Identify which cell holds the provided text, then report its (X, Y) central coordinate. 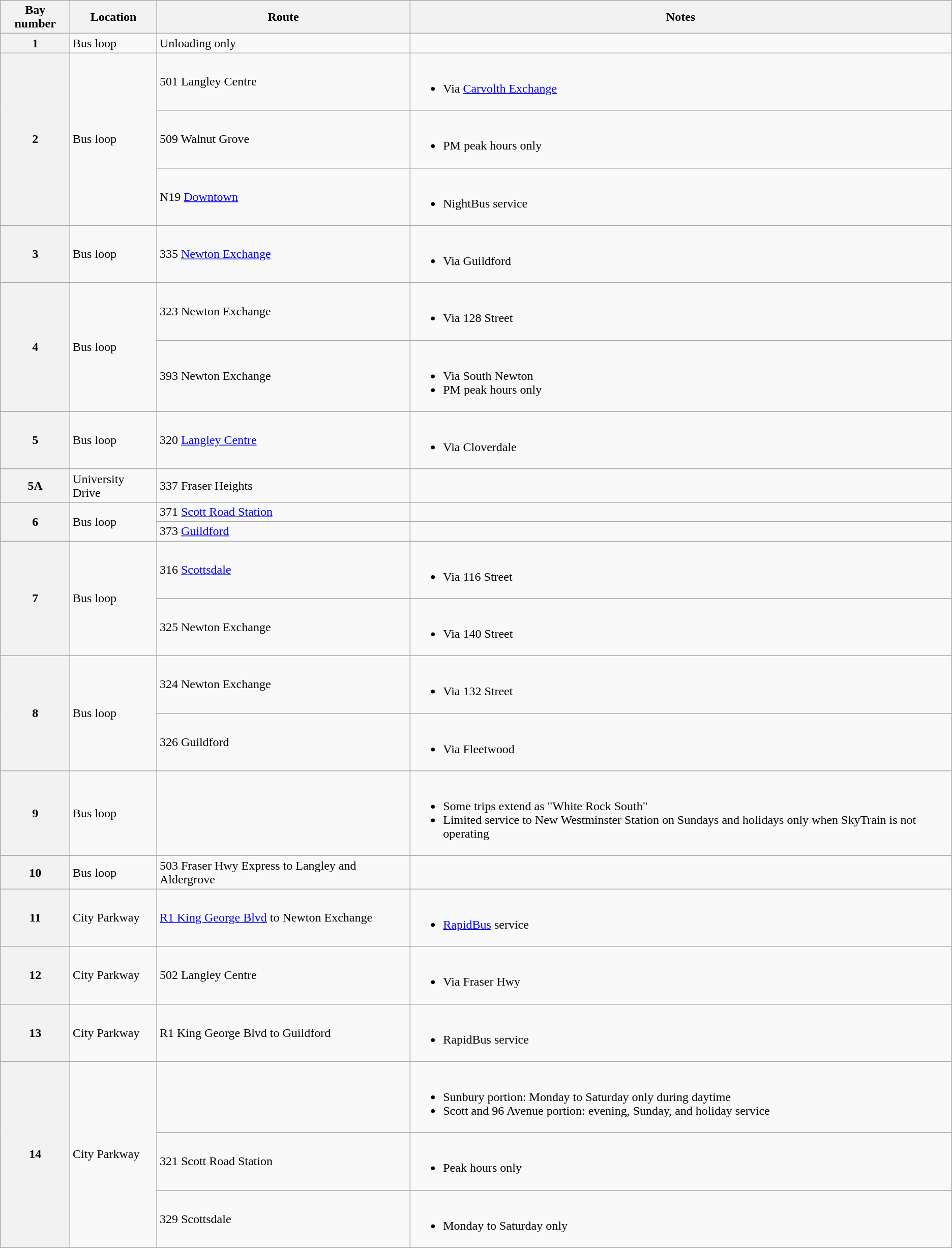
371 Scott Road Station (283, 512)
8 (36, 714)
337 Fraser Heights (283, 485)
2 (36, 139)
324 Newton Exchange (283, 685)
503 Fraser Hwy Express to Langley and Aldergrove (283, 873)
Notes (681, 17)
4 (36, 347)
Bay number (36, 17)
373 Guildford (283, 531)
11 (36, 917)
335 Newton Exchange (283, 254)
326 Guildford (283, 742)
PM peak hours only (681, 139)
Sunbury portion: Monday to Saturday only during daytimeScott and 96 Avenue portion: evening, Sunday, and holiday service (681, 1097)
Location (114, 17)
12 (36, 975)
316 Scottsdale (283, 570)
502 Langley Centre (283, 975)
Via 140 Street (681, 628)
Via Fleetwood (681, 742)
Via Carvolth Exchange (681, 81)
Route (283, 17)
R1 King George Blvd to Newton Exchange (283, 917)
325 Newton Exchange (283, 628)
Via Guildford (681, 254)
10 (36, 873)
Via 128 Street (681, 311)
393 Newton Exchange (283, 376)
3 (36, 254)
Peak hours only (681, 1162)
Via South NewtonPM peak hours only (681, 376)
501 Langley Centre (283, 81)
Via 116 Street (681, 570)
321 Scott Road Station (283, 1162)
6 (36, 521)
NightBus service (681, 196)
Monday to Saturday only (681, 1219)
Via 132 Street (681, 685)
14 (36, 1154)
320 Langley Centre (283, 440)
Via Cloverdale (681, 440)
Via Fraser Hwy (681, 975)
Some trips extend as "White Rock South"Limited service to New Westminster Station on Sundays and holidays only when SkyTrain is not operating (681, 814)
7 (36, 599)
R1 King George Blvd to Guildford (283, 1032)
329 Scottsdale (283, 1219)
N19 Downtown (283, 196)
509 Walnut Grove (283, 139)
University Drive (114, 485)
5 (36, 440)
13 (36, 1032)
5A (36, 485)
9 (36, 814)
323 Newton Exchange (283, 311)
1 (36, 43)
Unloading only (283, 43)
